Pinpoint the cell where the given text exists, returning its (X, Y) midpoint coordinate. 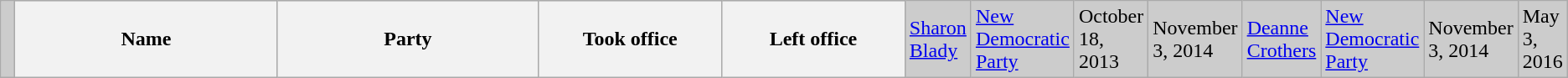
October 18, 2013 (1111, 39)
Name (146, 39)
May 3, 2016 (1543, 39)
Left office (814, 39)
Took office (630, 39)
Party (408, 39)
Sharon Blady (938, 39)
Deanne Crothers (1282, 39)
